Find where the given text appears and provide that cell's center as [x, y] coordinate. 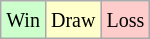
Win [24, 20]
Draw [72, 20]
Loss [126, 20]
